Detect which cell encompasses the target text, then output its [x, y] center coordinate. 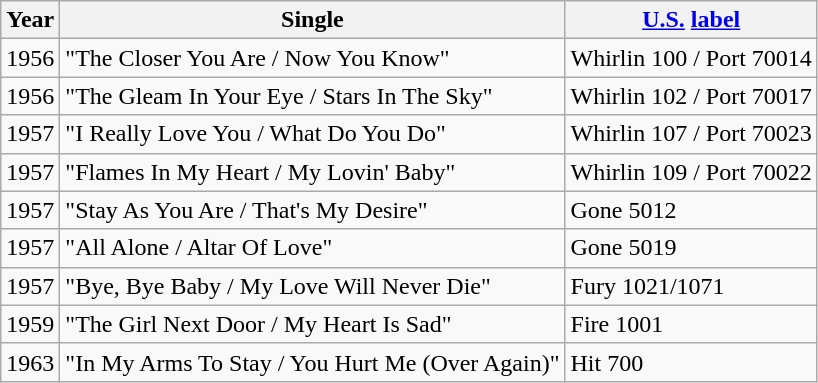
Whirlin 100 / Port 70014 [691, 58]
1963 [30, 362]
Gone 5019 [691, 248]
Fire 1001 [691, 324]
"All Alone / Altar Of Love" [312, 248]
"Stay As You Are / That's My Desire" [312, 210]
"Bye, Bye Baby / My Love Will Never Die" [312, 286]
Whirlin 109 / Port 70022 [691, 172]
Hit 700 [691, 362]
Whirlin 107 / Port 70023 [691, 134]
Fury 1021/1071 [691, 286]
"Flames In My Heart / My Lovin' Baby" [312, 172]
"The Closer You Are / Now You Know" [312, 58]
Gone 5012 [691, 210]
U.S. label [691, 20]
"In My Arms To Stay / You Hurt Me (Over Again)" [312, 362]
Year [30, 20]
1959 [30, 324]
"The Gleam In Your Eye / Stars In The Sky" [312, 96]
"The Girl Next Door / My Heart Is Sad" [312, 324]
Single [312, 20]
"I Really Love You / What Do You Do" [312, 134]
Whirlin 102 / Port 70017 [691, 96]
